Return [X, Y] of the center of cell containing provided text 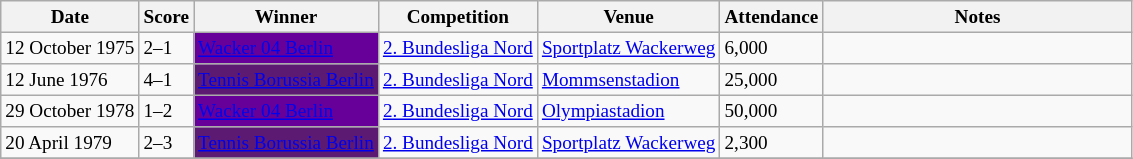
29 October 1978 [70, 111]
12 October 1975 [70, 48]
12 June 1976 [70, 80]
Venue [628, 17]
Notes [978, 17]
1–2 [166, 111]
50,000 [772, 111]
Winner [286, 17]
Date [70, 17]
4–1 [166, 80]
2–1 [166, 48]
6,000 [772, 48]
Score [166, 17]
2–3 [166, 143]
Attendance [772, 17]
Mommsenstadion [628, 80]
25,000 [772, 80]
Competition [458, 17]
2,300 [772, 143]
Olympiastadion [628, 111]
20 April 1979 [70, 143]
